Search for the cell housing the specified text and yield its (X, Y) center coordinate. 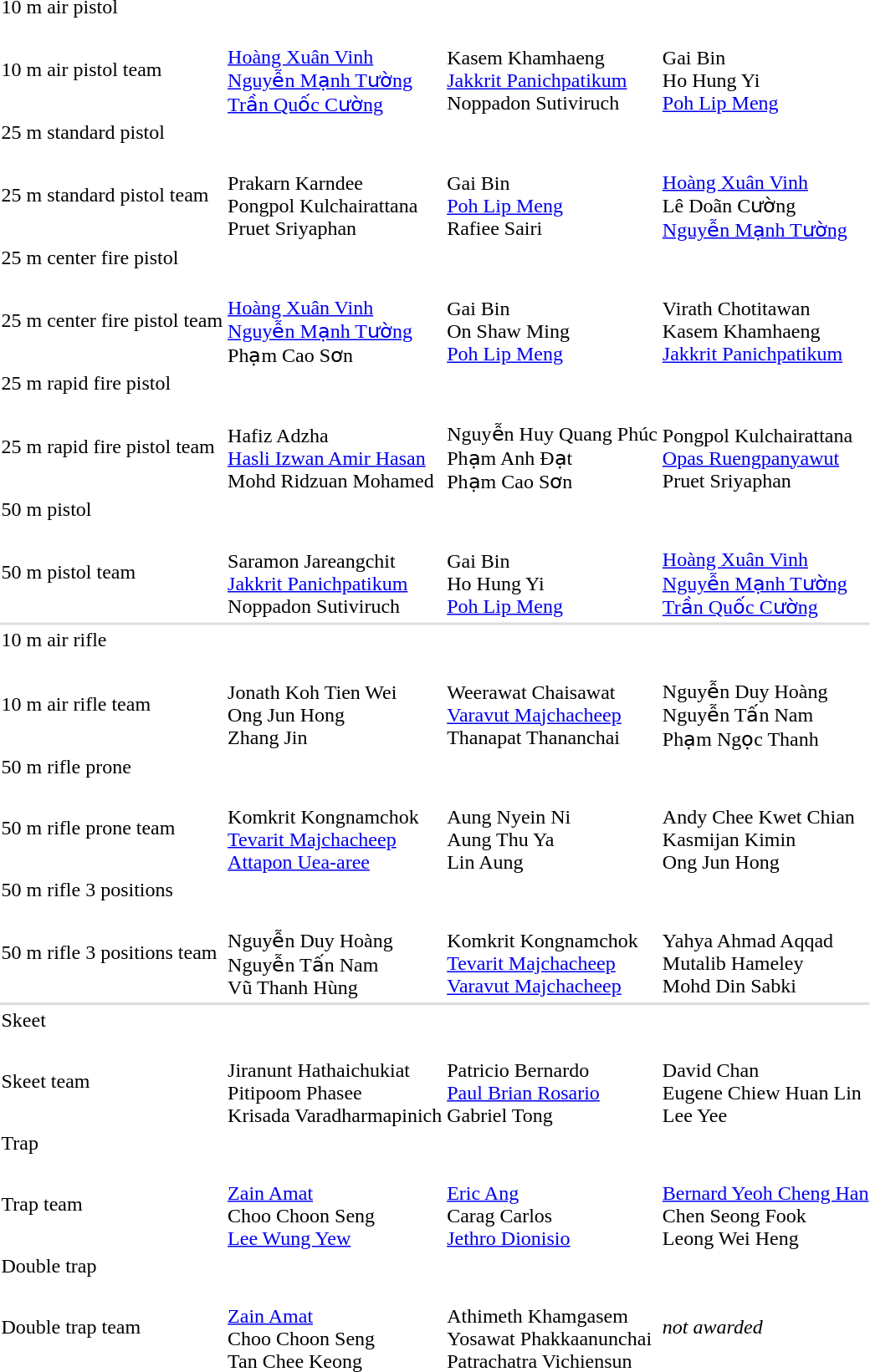
Bernard Yeoh Cheng HanChen Seong FookLeong Wei Heng (765, 1204)
David ChanEugene Chiew Huan LinLee Yee (765, 1082)
Nguyễn Duy HoàngNguyễn Tấn NamPhạm Ngọc Thanh (765, 704)
Patricio BernardoPaul Brian RosarioGabriel Tong (552, 1082)
10 m air rifle team (112, 704)
Andy Chee Kwet ChianKasmijan KiminOng Jun Hong (765, 828)
Virath ChotitawanKasem KhamhaengJakkrit Panichpatikum (765, 320)
50 m rifle 3 positions (112, 890)
50 m rifle prone team (112, 828)
Gai BinPoh Lip MengRafiee Sairi (552, 195)
50 m pistol team (112, 573)
Nguyễn Huy Quang PhúcPhạm Anh ĐạtPhạm Cao Sơn (552, 446)
Weerawat ChaisawatVaravut MajchacheepThanapat Thananchai (552, 704)
10 m air pistol team (112, 69)
Hafiz AdzhaHasli Izwan Amir HasanMohd Ridzuan Mohamed (335, 446)
25 m rapid fire pistol team (112, 446)
10 m air rifle (112, 640)
50 m pistol (112, 509)
Hoàng Xuân VinhLê Doãn CườngNguyễn Mạnh Tường (765, 195)
Komkrit KongnamchokTevarit MajchacheepAttapon Uea-aree (335, 828)
Trap (112, 1143)
Jonath Koh Tien WeiOng Jun HongZhang Jin (335, 704)
Komkrit KongnamchokTevarit MajchacheepVaravut Majchacheep (552, 952)
25 m rapid fire pistol (112, 383)
50 m rifle 3 positions team (112, 952)
Skeet team (112, 1082)
25 m center fire pistol (112, 258)
Jiranunt HathaichukiatPitipoom PhaseeKrisada Varadharmapinich (335, 1082)
25 m standard pistol team (112, 195)
Saramon JareangchitJakkrit PanichpatikumNoppadon Sutiviruch (335, 573)
Eric AngCarag CarlosJethro Dionisio (552, 1204)
Hoàng Xuân VinhNguyễn Mạnh TườngPhạm Cao Sơn (335, 320)
Prakarn KarndeePongpol KulchairattanaPruet Sriyaphan (335, 195)
Nguyễn Duy HoàngNguyễn Tấn NamVũ Thanh Hùng (335, 952)
Aung Nyein NiAung Thu YaLin Aung (552, 828)
25 m center fire pistol team (112, 320)
Pongpol KulchairattanaOpas RuengpanyawutPruet Sriyaphan (765, 446)
Double trap (112, 1266)
Trap team (112, 1204)
Skeet (112, 1020)
Zain AmatChoo Choon SengLee Wung Yew (335, 1204)
Yahya Ahmad AqqadMutalib HameleyMohd Din Sabki (765, 952)
50 m rifle prone (112, 767)
Gai BinOn Shaw MingPoh Lip Meng (552, 320)
Kasem KhamhaengJakkrit PanichpatikumNoppadon Sutiviruch (552, 69)
25 m standard pistol (112, 132)
